Detect which cell encompasses the target text, then output its (X, Y) center coordinate. 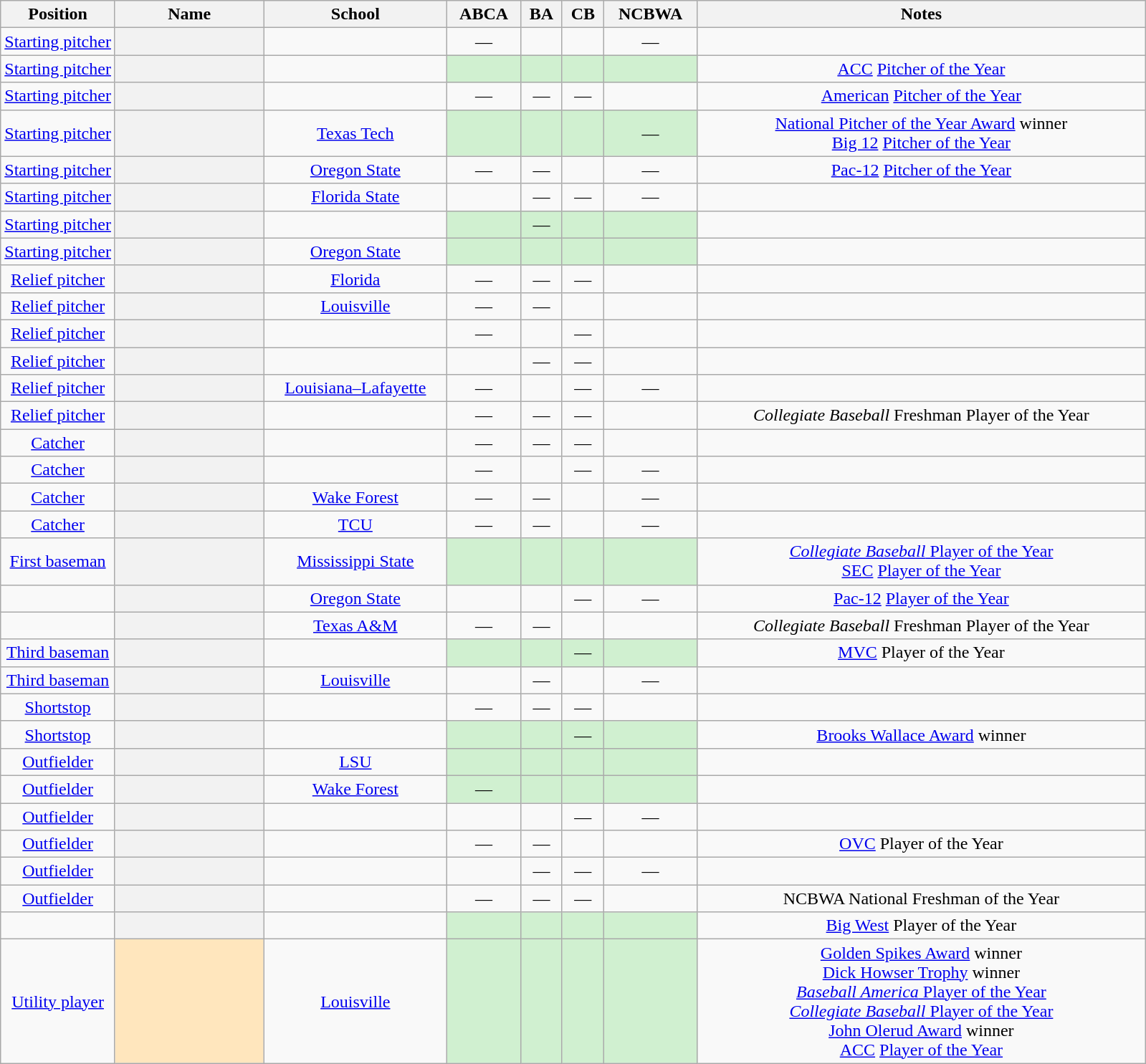
TCU (355, 524)
School (355, 14)
NCBWA (651, 14)
Texas Tech (355, 133)
MVC Player of the Year (922, 653)
Collegiate Baseball Player of the Year SEC Player of the Year (922, 562)
Name (189, 14)
Florida State (355, 197)
NCBWA National Freshman of the Year (922, 898)
LSU (355, 762)
National Pitcher of the Year Award winner Big 12 Pitcher of the Year (922, 133)
OVC Player of the Year (922, 844)
Brooks Wallace Award winner (922, 734)
Notes (922, 14)
Utility player (58, 1002)
ABCA (484, 14)
Pac-12 Player of the Year (922, 598)
Louisiana–Lafayette (355, 388)
CB (583, 14)
Mississippi State (355, 562)
BA (542, 14)
Position (58, 14)
ACC Pitcher of the Year (922, 69)
Big West Player of the Year (922, 926)
First baseman (58, 562)
Pac-12 Pitcher of the Year (922, 170)
Florida (355, 279)
American Pitcher of the Year (922, 96)
Texas A&M (355, 626)
